Determine the [X, Y] coordinate at the center of the cell enclosing the given text.  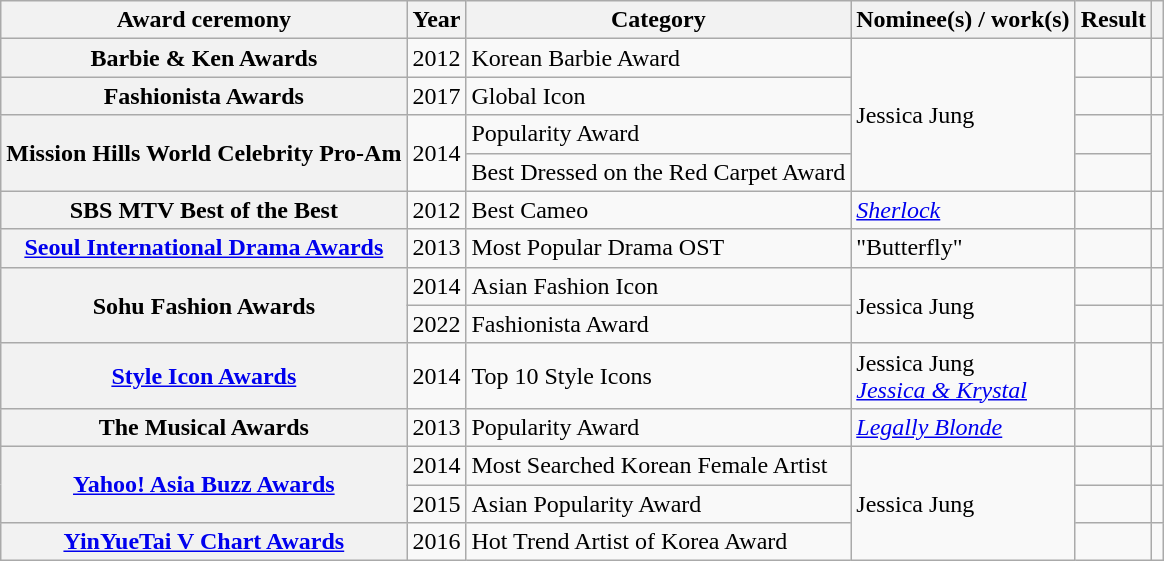
Best Cameo [658, 210]
Jessica Jung Jessica & Krystal [963, 376]
Fashionista Awards [204, 96]
Result [1113, 20]
Sherlock [963, 210]
2022 [436, 324]
Barbie & Ken Awards [204, 58]
Korean Barbie Award [658, 58]
Year [436, 20]
Best Dressed on the Red Carpet Award [658, 172]
Seoul International Drama Awards [204, 248]
Award ceremony [204, 20]
Nominee(s) / work(s) [963, 20]
Asian Fashion Icon [658, 286]
Style Icon Awards [204, 376]
The Musical Awards [204, 427]
Mission Hills World Celebrity Pro-Am [204, 153]
YinYueTai V Chart Awards [204, 542]
Hot Trend Artist of Korea Award [658, 542]
2016 [436, 542]
Asian Popularity Award [658, 503]
Most Popular Drama OST [658, 248]
SBS MTV Best of the Best [204, 210]
2017 [436, 96]
2015 [436, 503]
Top 10 Style Icons [658, 376]
Global Icon [658, 96]
Legally Blonde [963, 427]
"Butterfly" [963, 248]
Fashionista Award [658, 324]
Yahoo! Asia Buzz Awards [204, 484]
Sohu Fashion Awards [204, 305]
Most Searched Korean Female Artist [658, 465]
Category [658, 20]
